Capture the cell that displays the provided text and extract its [x, y] central coordinate. 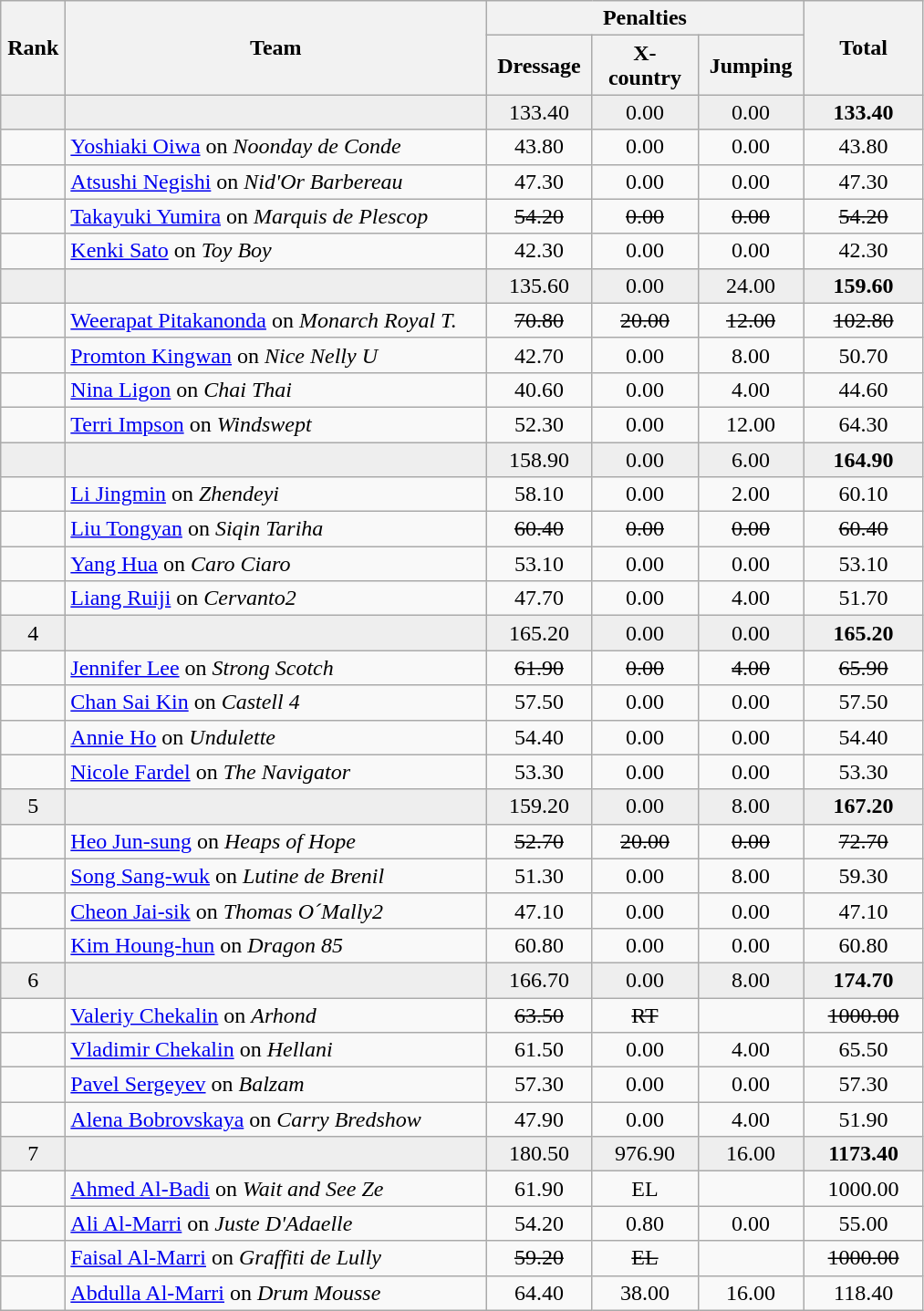
Ali Al-Marri on Juste D'Adaelle [275, 1223]
63.50 [539, 1015]
44.60 [863, 390]
Liang Ruiji on Cervanto2 [275, 598]
Team [275, 47]
64.40 [539, 1293]
7 [33, 1154]
Dressage [539, 66]
Total [863, 47]
Kenki Sato on Toy Boy [275, 251]
166.70 [539, 980]
6.00 [751, 459]
Rank [33, 47]
Abdulla Al-Marri on Drum Mousse [275, 1293]
167.20 [863, 806]
118.40 [863, 1293]
65.50 [863, 1050]
102.80 [863, 320]
Atsushi Negishi on Nid'Or Barbereau [275, 182]
52.30 [539, 424]
Promton Kingwan on Nice Nelly U [275, 355]
Alena Bobrovskaya on Carry Bredshow [275, 1119]
Faisal Al-Marri on Graffiti de Lully [275, 1258]
52.70 [539, 841]
Kim Houng-hun on Dragon 85 [275, 945]
24.00 [751, 286]
5 [33, 806]
1173.40 [863, 1154]
Valeriy Chekalin on Arhond [275, 1015]
40.60 [539, 390]
Takayuki Yumira on Marquis de Plescop [275, 216]
60.10 [863, 494]
51.30 [539, 876]
Song Sang-wuk on Lutine de Brenil [275, 876]
Yang Hua on Caro Ciaro [275, 564]
50.70 [863, 355]
47.90 [539, 1119]
51.70 [863, 598]
Heo Jun-sung on Heaps of Hope [275, 841]
59.30 [863, 876]
158.90 [539, 459]
Liu Tongyan on Siqin Tariha [275, 529]
2.00 [751, 494]
70.80 [539, 320]
Annie Ho on Undulette [275, 737]
4 [33, 633]
65.90 [863, 668]
59.20 [539, 1258]
164.90 [863, 459]
Li Jingmin on Zhendeyi [275, 494]
976.90 [645, 1154]
174.70 [863, 980]
42.70 [539, 355]
Ahmed Al-Badi on Wait and See Ze [275, 1189]
159.20 [539, 806]
180.50 [539, 1154]
Pavel Sergeyev on Balzam [275, 1085]
135.60 [539, 286]
Chan Sai Kin on Castell 4 [275, 702]
61.50 [539, 1050]
Yoshiaki Oiwa on Noonday de Conde [275, 147]
Nina Ligon on Chai Thai [275, 390]
64.30 [863, 424]
Penalties [645, 18]
X-country [645, 66]
72.70 [863, 841]
Nicole Fardel on The Navigator [275, 772]
Jumping [751, 66]
0.80 [645, 1223]
Vladimir Chekalin on Hellani [275, 1050]
55.00 [863, 1223]
6 [33, 980]
58.10 [539, 494]
Terri Impson on Windswept [275, 424]
38.00 [645, 1293]
Weerapat Pitakanonda on Monarch Royal T. [275, 320]
47.70 [539, 598]
159.60 [863, 286]
51.90 [863, 1119]
Cheon Jai-sik on Thomas O´Mally2 [275, 910]
RT [645, 1015]
Jennifer Lee on Strong Scotch [275, 668]
